For the text-containing cell, return its midpoint in [x, y] coordinate format. 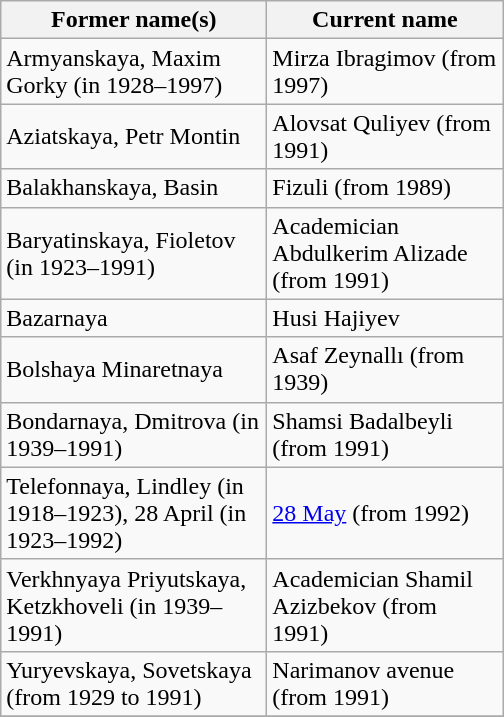
Shamsi Badalbeyli (from 1991) [385, 434]
Yuryevskaya, Sovetskaya (from 1929 to 1991) [134, 684]
Verkhnyaya Priyutskaya, Ketzkhoveli (in 1939–1991) [134, 605]
Alovsat Quliyev (from 1991) [385, 136]
Armyanskaya, Maxim Gorky (in 1928–1997) [134, 72]
Current name [385, 20]
Bolshaya Minaretnaya [134, 370]
Mirza Ibragimov (from 1997) [385, 72]
Academician Abdulkerim Alizade (from 1991) [385, 253]
Baryatinskaya, Fioletov (in 1923–1991) [134, 253]
Balakhanskaya, Basin [134, 188]
Aziatskaya, Petr Montin [134, 136]
Narimanov avenue (from 1991) [385, 684]
Telefonnaya, Lindley (in 1918–1923), 28 April (in 1923–1992) [134, 513]
Asaf Zeynallı (from 1939) [385, 370]
28 May (from 1992) [385, 513]
Bazarnaya [134, 318]
Fizuli (from 1989) [385, 188]
Bondarnaya, Dmitrova (in 1939–1991) [134, 434]
Former name(s) [134, 20]
Academician Shamil Azizbekov (from 1991) [385, 605]
Husi Hajiyev [385, 318]
